Pinpoint the cell where the given text exists, returning its [x, y] midpoint coordinate. 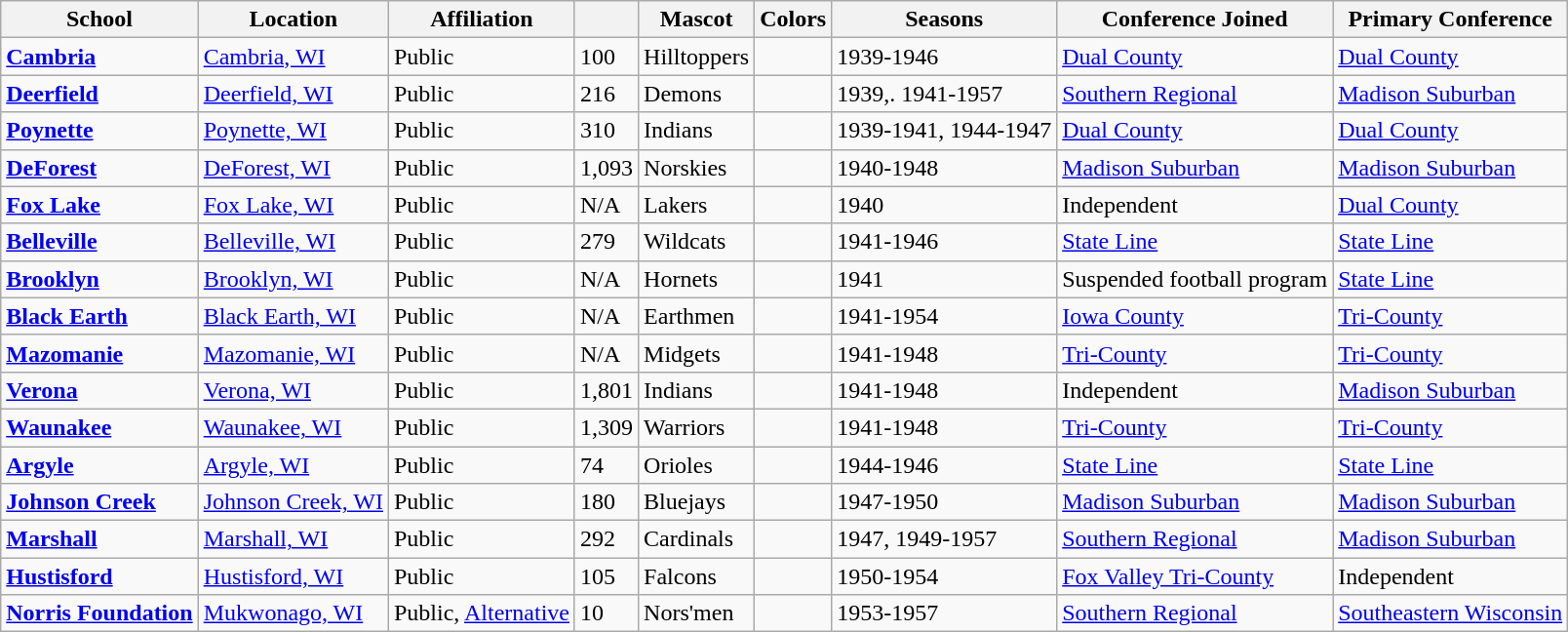
1944-1946 [944, 465]
216 [607, 94]
1941-1946 [944, 242]
Conference Joined [1196, 20]
Johnson Creek [99, 502]
Cambria [99, 57]
Deerfield, WI [293, 94]
Demons [696, 94]
Hilltoppers [696, 57]
Belleville [99, 242]
1940-1948 [944, 168]
Warriors [696, 427]
Cardinals [696, 539]
1941-1954 [944, 316]
Waunakee [99, 427]
Falcons [696, 576]
Orioles [696, 465]
Wildcats [696, 242]
Southeastern Wisconsin [1451, 613]
Hornets [696, 279]
Marshall [99, 539]
1,309 [607, 427]
Midgets [696, 353]
1939-1946 [944, 57]
Colors [794, 20]
DeForest [99, 168]
Affiliation [482, 20]
Belleville, WI [293, 242]
279 [607, 242]
1950-1954 [944, 576]
Black Earth, WI [293, 316]
Brooklyn, WI [293, 279]
105 [607, 576]
School [99, 20]
Earthmen [696, 316]
Mascot [696, 20]
Black Earth [99, 316]
Mukwonago, WI [293, 613]
Verona [99, 390]
Fox Lake [99, 205]
Poynette, WI [293, 131]
Fox Valley Tri-County [1196, 576]
Hustisford [99, 576]
Argyle [99, 465]
Brooklyn [99, 279]
Public, Alternative [482, 613]
10 [607, 613]
Mazomanie, WI [293, 353]
Location [293, 20]
Nors'men [696, 613]
1947, 1949-1957 [944, 539]
Verona, WI [293, 390]
1941 [944, 279]
1939,. 1941-1957 [944, 94]
74 [607, 465]
Cambria, WI [293, 57]
Iowa County [1196, 316]
Poynette [99, 131]
1,801 [607, 390]
Suspended football program [1196, 279]
Mazomanie [99, 353]
100 [607, 57]
1,093 [607, 168]
1939-1941, 1944-1947 [944, 131]
1940 [944, 205]
1947-1950 [944, 502]
Norris Foundation [99, 613]
Hustisford, WI [293, 576]
1953-1957 [944, 613]
180 [607, 502]
Deerfield [99, 94]
Fox Lake, WI [293, 205]
Argyle, WI [293, 465]
Lakers [696, 205]
Norskies [696, 168]
Primary Conference [1451, 20]
Waunakee, WI [293, 427]
Marshall, WI [293, 539]
310 [607, 131]
Seasons [944, 20]
DeForest, WI [293, 168]
292 [607, 539]
Johnson Creek, WI [293, 502]
Bluejays [696, 502]
